Output the [x, y] coordinate of the center of the cell containing the given text.  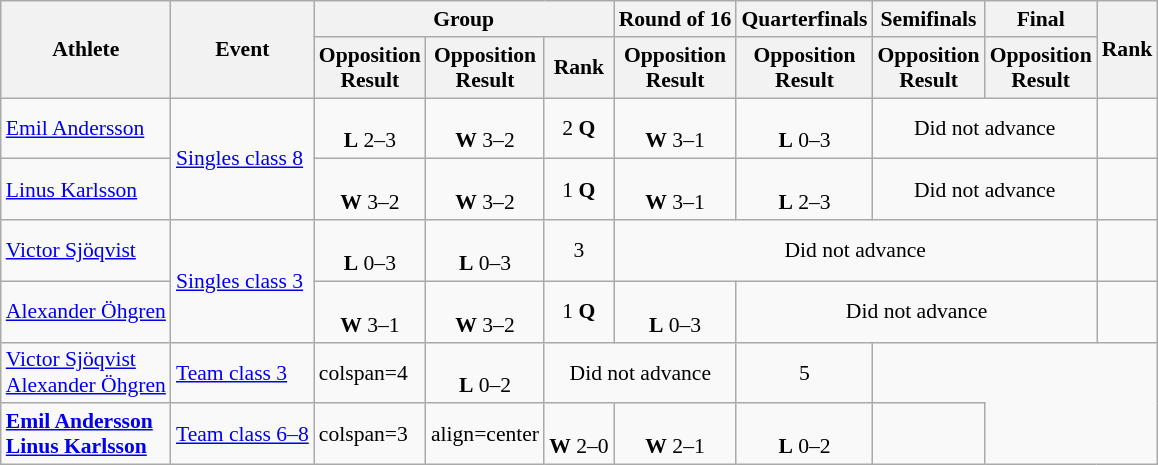
W 2–1 [676, 434]
Group [464, 19]
Team class 6–8 [242, 434]
Singles class 3 [242, 281]
colspan=4 [370, 372]
Athlete [86, 50]
3 [578, 250]
colspan=3 [370, 434]
Event [242, 50]
Round of 16 [676, 19]
2 Q [578, 128]
Victor SjöqvistAlexander Öhgren [86, 372]
Linus Karlsson [86, 190]
Singles class 8 [242, 159]
Victor Sjöqvist [86, 250]
W 2–0 [578, 434]
5 [804, 372]
Team class 3 [242, 372]
Final [1041, 19]
Quarterfinals [804, 19]
Emil Andersson [86, 128]
Emil AnderssonLinus Karlsson [86, 434]
Semifinals [929, 19]
align=center [485, 434]
Alexander Öhgren [86, 312]
